Identify which cell holds the provided text, then report its (x, y) central coordinate. 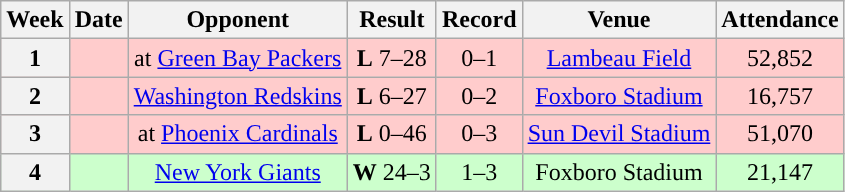
Opponent (238, 20)
Venue (619, 20)
Result (392, 20)
Week (35, 20)
at Green Bay Packers (238, 58)
Record (479, 20)
Sun Devil Stadium (619, 134)
3 (35, 134)
Lambeau Field (619, 58)
at Phoenix Cardinals (238, 134)
Washington Redskins (238, 96)
New York Giants (238, 172)
52,852 (780, 58)
W 24–3 (392, 172)
51,070 (780, 134)
2 (35, 96)
21,147 (780, 172)
0–3 (479, 134)
L 7–28 (392, 58)
Date (98, 20)
4 (35, 172)
Attendance (780, 20)
0–1 (479, 58)
L 6–27 (392, 96)
L 0–46 (392, 134)
1–3 (479, 172)
0–2 (479, 96)
1 (35, 58)
16,757 (780, 96)
